Locate the cell with the specified text and output its [X, Y] center coordinate. 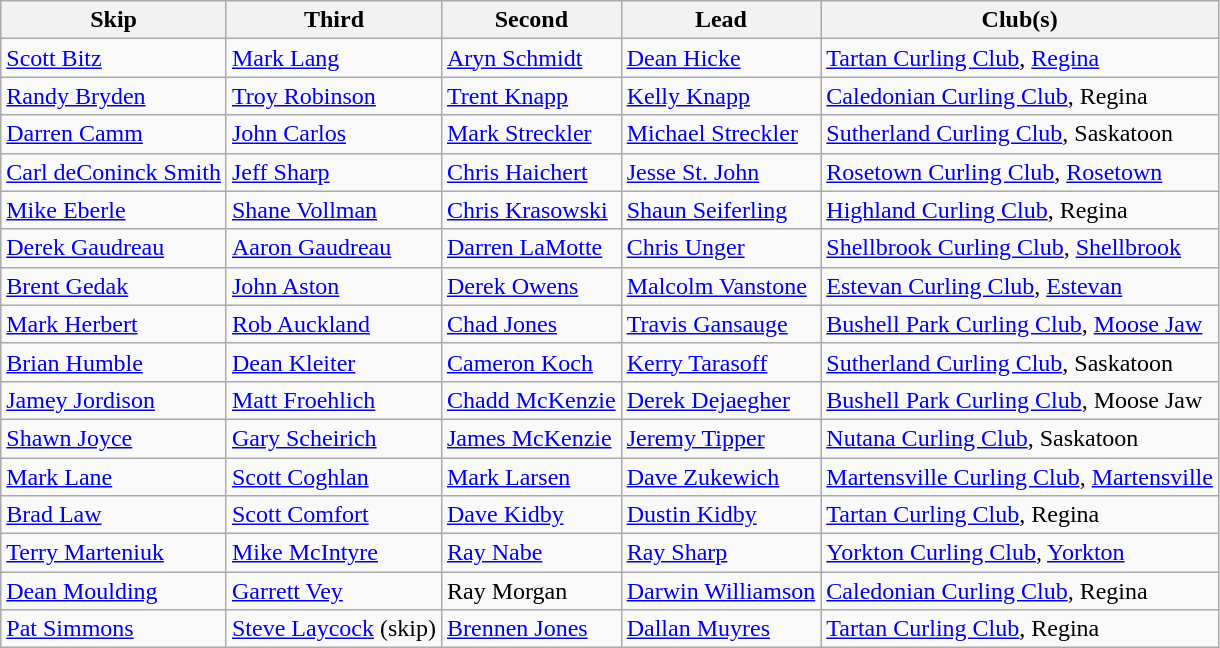
Jamey Jordison [114, 400]
Cameron Koch [531, 362]
Third [334, 20]
John Carlos [334, 134]
Trent Knapp [531, 96]
Chris Unger [721, 248]
Mark Larsen [531, 477]
Dean Moulding [114, 591]
Lead [721, 20]
Dean Hicke [721, 58]
Mike McIntyre [334, 553]
Chadd McKenzie [531, 400]
Malcolm Vanstone [721, 286]
Jeff Sharp [334, 172]
Kerry Tarasoff [721, 362]
Rosetown Curling Club, Rosetown [1020, 172]
Scott Coghlan [334, 477]
Mark Streckler [531, 134]
Skip [114, 20]
Mark Lang [334, 58]
Chad Jones [531, 324]
Gary Scheirich [334, 438]
Dave Zukewich [721, 477]
Kelly Knapp [721, 96]
Troy Robinson [334, 96]
Mike Eberle [114, 210]
Shane Vollman [334, 210]
Steve Laycock (skip) [334, 629]
Pat Simmons [114, 629]
Derek Owens [531, 286]
Matt Froehlich [334, 400]
Garrett Vey [334, 591]
Second [531, 20]
Estevan Curling Club, Estevan [1020, 286]
Randy Bryden [114, 96]
Derek Dejaegher [721, 400]
John Aston [334, 286]
Dave Kidby [531, 515]
Darren Camm [114, 134]
Ray Sharp [721, 553]
Ray Morgan [531, 591]
Chris Haichert [531, 172]
Brent Gedak [114, 286]
Club(s) [1020, 20]
Nutana Curling Club, Saskatoon [1020, 438]
Brennen Jones [531, 629]
Rob Auckland [334, 324]
Aryn Schmidt [531, 58]
Martensville Curling Club, Martensville [1020, 477]
Travis Gansauge [721, 324]
Carl deConinck Smith [114, 172]
Brad Law [114, 515]
Brian Humble [114, 362]
Shaun Seiferling [721, 210]
Derek Gaudreau [114, 248]
Dustin Kidby [721, 515]
Highland Curling Club, Regina [1020, 210]
Jeremy Tipper [721, 438]
Shawn Joyce [114, 438]
Darren LaMotte [531, 248]
Ray Nabe [531, 553]
Michael Streckler [721, 134]
Darwin Williamson [721, 591]
Scott Bitz [114, 58]
Terry Marteniuk [114, 553]
Mark Herbert [114, 324]
Aaron Gaudreau [334, 248]
Yorkton Curling Club, Yorkton [1020, 553]
James McKenzie [531, 438]
Dallan Muyres [721, 629]
Mark Lane [114, 477]
Jesse St. John [721, 172]
Chris Krasowski [531, 210]
Shellbrook Curling Club, Shellbrook [1020, 248]
Scott Comfort [334, 515]
Dean Kleiter [334, 362]
